For the text-containing cell, return its midpoint in [X, Y] coordinate format. 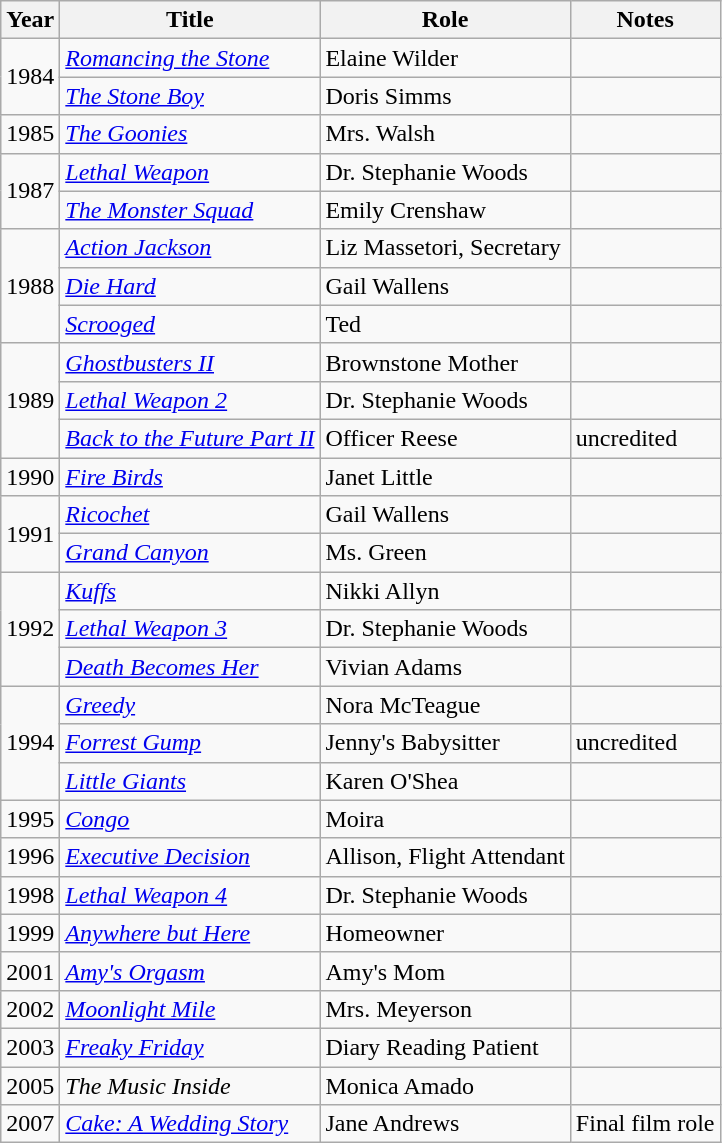
Congo [190, 819]
The Stone Boy [190, 96]
1984 [30, 77]
1989 [30, 400]
1987 [30, 191]
2001 [30, 971]
1996 [30, 857]
1988 [30, 286]
Moira [445, 819]
Fire Birds [190, 477]
1995 [30, 819]
1991 [30, 534]
2005 [30, 1085]
Freaky Friday [190, 1047]
1999 [30, 933]
1998 [30, 895]
Allison, Flight Attendant [445, 857]
Role [445, 20]
1994 [30, 743]
Cake: A Wedding Story [190, 1124]
2003 [30, 1047]
Janet Little [445, 477]
The Music Inside [190, 1085]
Lethal Weapon [190, 172]
Death Becomes Her [190, 667]
2007 [30, 1124]
Doris Simms [445, 96]
Homeowner [445, 933]
Die Hard [190, 286]
Brownstone Mother [445, 362]
Title [190, 20]
Kuffs [190, 591]
Karen O'Shea [445, 781]
Ghostbusters II [190, 362]
Action Jackson [190, 248]
Ricochet [190, 515]
2002 [30, 1009]
Jenny's Babysitter [445, 743]
Scrooged [190, 324]
Amy's Mom [445, 971]
Ms. Green [445, 553]
Final film role [645, 1124]
Officer Reese [445, 438]
Monica Amado [445, 1085]
Liz Massetori, Secretary [445, 248]
Anywhere but Here [190, 933]
The Goonies [190, 134]
Elaine Wilder [445, 58]
Amy's Orgasm [190, 971]
Lethal Weapon 2 [190, 400]
Emily Crenshaw [445, 210]
Diary Reading Patient [445, 1047]
Lethal Weapon 3 [190, 629]
Mrs. Walsh [445, 134]
1992 [30, 629]
Notes [645, 20]
Mrs. Meyerson [445, 1009]
Grand Canyon [190, 553]
Jane Andrews [445, 1124]
Lethal Weapon 4 [190, 895]
Little Giants [190, 781]
1990 [30, 477]
The Monster Squad [190, 210]
Executive Decision [190, 857]
Nikki Allyn [445, 591]
Vivian Adams [445, 667]
Romancing the Stone [190, 58]
Forrest Gump [190, 743]
Moonlight Mile [190, 1009]
Greedy [190, 705]
1985 [30, 134]
Year [30, 20]
Back to the Future Part II [190, 438]
Nora McTeague [445, 705]
Ted [445, 324]
